Capture the cell that displays the provided text and extract its (X, Y) central coordinate. 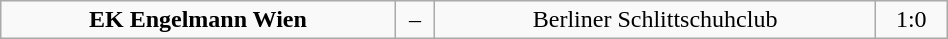
1:0 (911, 20)
EK Engelmann Wien (198, 20)
Berliner Schlittschuhclub (655, 20)
– (415, 20)
